Identify which cell holds the provided text, then report its (X, Y) central coordinate. 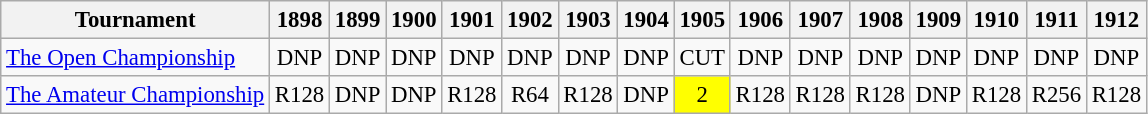
CUT (702, 58)
1905 (702, 20)
1900 (414, 20)
1902 (530, 20)
Tournament (136, 20)
1899 (357, 20)
1911 (1056, 20)
The Amateur Championship (136, 95)
1903 (588, 20)
1906 (760, 20)
2 (702, 95)
1904 (646, 20)
The Open Championship (136, 58)
1898 (300, 20)
R256 (1056, 95)
1901 (472, 20)
1912 (1116, 20)
1910 (996, 20)
1909 (938, 20)
1908 (880, 20)
R64 (530, 95)
1907 (820, 20)
